Provide the [X, Y] coordinate of the cell's center where the given text is located.  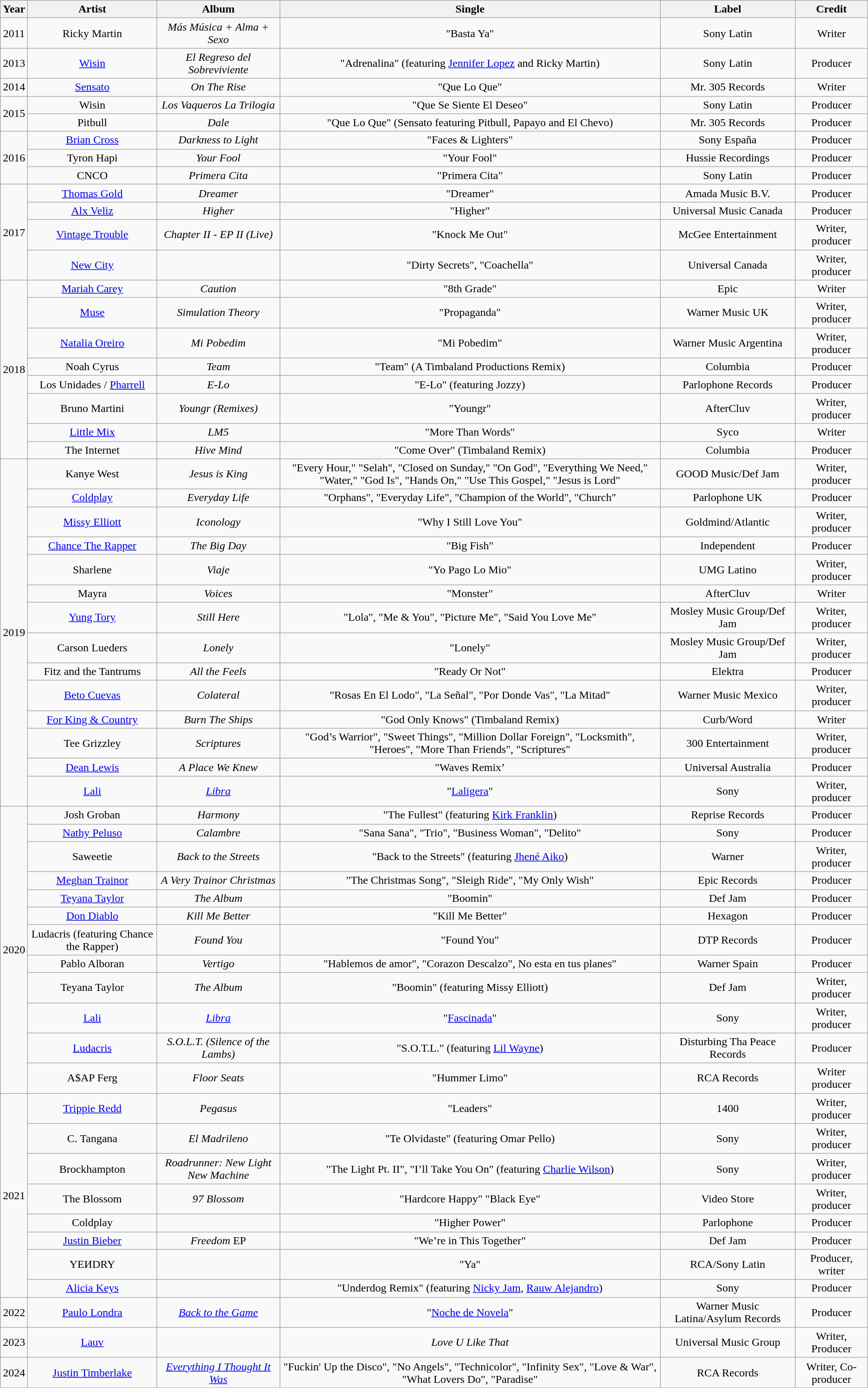
"S.O.T.L." (featuring Lil Wayne) [470, 1048]
2021 [14, 1195]
Warner Music Argentina [728, 343]
Paulo Londra [92, 1312]
Parlophone Records [728, 385]
E-Lo [218, 385]
Independent [728, 546]
Warner Music Latina/Asylum Records [728, 1312]
"Back to the Streets" (featuring Jhené Aiko) [470, 856]
"Dirty Secrets", "Coachella" [470, 264]
Reprise Records [728, 815]
"Lonely" [470, 648]
Artist [92, 9]
McGee Entertainment [728, 235]
Calambre [218, 833]
CNCO [92, 175]
"Underdog Remix" (featuring Nicky Jam, Rauw Alejandro) [470, 1288]
A$AP Ferg [92, 1078]
Curb/Word [728, 720]
"Yo Pago Lo Mio" [470, 570]
Vertigo [218, 964]
Dean Lewis [92, 767]
"Fascinada" [470, 1018]
Hussie Recordings [728, 158]
New City [92, 264]
Writer, Co-producer [831, 1372]
Carson Lueders [92, 648]
Still Here [218, 617]
"8th Grade" [470, 289]
"Monster" [470, 593]
Parlophone [728, 1223]
"E-Lo" (featuring Jozzy) [470, 385]
Bruno Martini [92, 408]
Warner Music Mexico [728, 696]
Single [470, 9]
2022 [14, 1312]
"Propaganda" [470, 313]
Warner Spain [728, 964]
2017 [14, 232]
"Que Se Siente El Deseo" [470, 105]
Back to the Game [218, 1312]
"Boomin" [470, 898]
"Noche de Novela" [470, 1312]
UMG Latino [728, 570]
Producer, writer [831, 1265]
The Big Day [218, 546]
Josh Groban [92, 815]
Los Vaqueros La Trilogia [218, 105]
Harmony [218, 815]
Justin Bieber [92, 1240]
Missy Elliott [92, 521]
Chance The Rapper [92, 546]
Video Store [728, 1199]
S.O.L.T. (Silence of the Lambs) [218, 1048]
Hive Mind [218, 450]
Love U Like That [470, 1343]
Yung Tory [92, 617]
YEИDRY [92, 1265]
"God Only Knows" (Timbaland Remix) [470, 720]
"Basta Ya" [470, 33]
"Your Fool" [470, 158]
Team [218, 367]
Caution [218, 289]
A Place We Knew [218, 767]
"Te Olvidaste" (featuring Omar Pello) [470, 1138]
Freedom EP [218, 1240]
Pegasus [218, 1109]
C. Tangana [92, 1138]
Jesus is King [218, 474]
Epic Records [728, 880]
Higher [218, 211]
DTP Records [728, 940]
For King & Country [92, 720]
"Hummer Limo" [470, 1078]
"Kill Me Better" [470, 916]
"The Christmas Song", "Sleigh Ride", "My Only Wish" [470, 880]
Saweetie [92, 856]
Más Música + Alma + Sexo [218, 33]
Vintage Trouble [92, 235]
"Ya" [470, 1265]
"The Light Pt. II", "I’ll Take You On" (featuring Charlie Wilson) [470, 1169]
Brockhampton [92, 1169]
"Why I Still Love You" [470, 521]
Writer, Producer [831, 1343]
"Que Lo Que" (Sensato featuring Pitbull, Papayo and El Chevo) [470, 122]
Elektra [728, 672]
Little Mix [92, 432]
Voices [218, 593]
Album [218, 9]
Lauv [92, 1343]
"Leaders" [470, 1109]
2023 [14, 1343]
"God’s Warrior", "Sweet Things", "Million Dollar Foreign", "Locksmith", "Heroes", "More Than Friends", "Scriptures" [470, 743]
Disturbing Tha Peace Records [728, 1048]
Universal Music Group [728, 1343]
Mi Pobedim [218, 343]
"Big Fish" [470, 546]
Justin Timberlake [92, 1372]
Fitz and the Tantrums [92, 672]
Noah Cyrus [92, 367]
Ludacris [92, 1048]
2016 [14, 158]
"Que Lo Que" [470, 87]
El Madrileno [218, 1138]
Colateral [218, 696]
Los Unidades / Pharrell [92, 385]
Pitbull [92, 122]
"Ready Or Not" [470, 672]
2019 [14, 633]
Roadrunner: New Light New Machine [218, 1169]
Tyron Hapi [92, 158]
Floor Seats [218, 1078]
Primera Cita [218, 175]
Alx Veliz [92, 211]
Burn The Ships [218, 720]
Brian Cross [92, 140]
Kill Me Better [218, 916]
Sony España [728, 140]
Hexagon [728, 916]
Muse [92, 313]
"Come Over" (Timbaland Remix) [470, 450]
Universal Canada [728, 264]
"Higher" [470, 211]
Warner Music UK [728, 313]
Chapter II - EP II (Live) [218, 235]
Universal Music Canada [728, 211]
All the Feels [218, 672]
Nathy Peluso [92, 833]
"Sana Sana", "Trio", "Business Woman", "Delito" [470, 833]
"Lola", "Me & You", "Picture Me", "Said You Love Me" [470, 617]
Thomas Gold [92, 193]
RCA/Sony Latin [728, 1265]
Alicia Keys [92, 1288]
Dreamer [218, 193]
"Waves Remix’ [470, 767]
Everyday Life [218, 498]
Found You [218, 940]
"Rosas En El Lodo", "La Señal", "Por Donde Vas", "La Mitad" [470, 696]
The Blossom [92, 1199]
2018 [14, 370]
Lonely [218, 648]
"Orphans", "Everyday Life", "Champion of the World", "Church" [470, 498]
GOOD Music/Def Jam [728, 474]
Ludacris (featuring Chance the Rapper) [92, 940]
300 Entertainment [728, 743]
A Very Trainor Christmas [218, 880]
Viaje [218, 570]
The Internet [92, 450]
Sensato [92, 87]
"Fuckin' Up the Disco", "No Angels", "Technicolor", "Infinity Sex", "Love & War", "What Lovers Do", "Paradise" [470, 1372]
"Primera Cita" [470, 175]
Your Fool [218, 158]
Natalia Oreiro [92, 343]
Label [728, 9]
"The Fullest" (featuring Kirk Franklin) [470, 815]
Dale [218, 122]
Goldmind/Atlantic [728, 521]
"Boomin" (featuring Missy Elliott) [470, 987]
Parlophone UK [728, 498]
Sharlene [92, 570]
Trippie Redd [92, 1109]
Amada Music B.V. [728, 193]
"Youngr" [470, 408]
LM5 [218, 432]
"Hardcore Happy" "Black Eye" [470, 1199]
2024 [14, 1372]
"Higher Power" [470, 1223]
Syco [728, 432]
Iconology [218, 521]
"Every Hour," "Selah", "Closed on Sunday," "On God", "Everything We Need," "Water," "God Is", "Hands On," "Use This Gospel," "Jesus is Lord" [470, 474]
Back to the Streets [218, 856]
"Laligera" [470, 791]
"Mi Pobedim" [470, 343]
2011 [14, 33]
Everything I Thought It Was [218, 1372]
Kanye West [92, 474]
"Adrenalina" (featuring Jennifer Lopez and Ricky Martin) [470, 63]
On The Rise [218, 87]
2013 [14, 63]
El Regreso del Sobreviviente [218, 63]
2020 [14, 950]
"Team" (A Timbaland Productions Remix) [470, 367]
2014 [14, 87]
Ricky Martin [92, 33]
Writer producer [831, 1078]
"We’re in This Together" [470, 1240]
"Faces & Lighters" [470, 140]
"Knock Me Out" [470, 235]
Beto Cuevas [92, 696]
Tee Grizzley [92, 743]
Warner [728, 856]
Universal Australia [728, 767]
Darkness to Light [218, 140]
Year [14, 9]
"More Than Words" [470, 432]
Pablo Alboran [92, 964]
2015 [14, 114]
Scriptures [218, 743]
"Hablemos de amor", "Corazon Descalzo", No esta en tus planes" [470, 964]
Epic [728, 289]
1400 [728, 1109]
Meghan Trainor [92, 880]
Don Diablo [92, 916]
Simulation Theory [218, 313]
Mariah Carey [92, 289]
Credit [831, 9]
"Dreamer" [470, 193]
Youngr (Remixes) [218, 408]
"Found You" [470, 940]
Mayra [92, 593]
97 Blossom [218, 1199]
